From the cell containing the given text, extract its center point as [X, Y] coordinate. 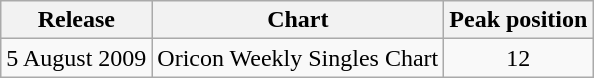
Chart [298, 20]
Release [76, 20]
12 [518, 58]
Oricon Weekly Singles Chart [298, 58]
5 August 2009 [76, 58]
Peak position [518, 20]
